From the cell containing the given text, extract its center point as (x, y) coordinate. 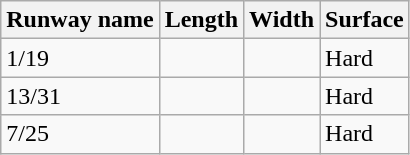
7/25 (80, 134)
1/19 (80, 58)
13/31 (80, 96)
Width (282, 20)
Surface (365, 20)
Length (201, 20)
Runway name (80, 20)
